Locate the cell with the specified text and output its [x, y] center coordinate. 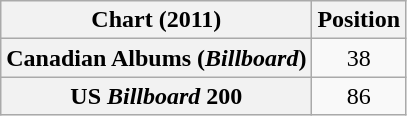
38 [359, 58]
Canadian Albums (Billboard) [156, 58]
Position [359, 20]
86 [359, 96]
Chart (2011) [156, 20]
US Billboard 200 [156, 96]
